Pinpoint the cell where the given text exists, returning its [x, y] midpoint coordinate. 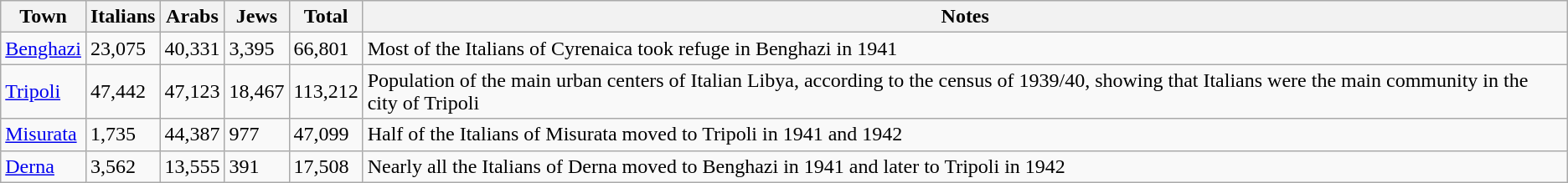
17,508 [326, 166]
977 [256, 135]
Tripoli [44, 92]
18,467 [256, 92]
44,387 [193, 135]
391 [256, 166]
66,801 [326, 48]
13,555 [193, 166]
Half of the Italians of Misurata moved to Tripoli in 1941 and 1942 [965, 135]
40,331 [193, 48]
3,562 [122, 166]
Italians [122, 17]
1,735 [122, 135]
Misurata [44, 135]
Most of the Italians of Cyrenaica took refuge in Benghazi in 1941 [965, 48]
Arabs [193, 17]
Town [44, 17]
Nearly all the Italians of Derna moved to Benghazi in 1941 and later to Tripoli in 1942 [965, 166]
23,075 [122, 48]
Derna [44, 166]
47,442 [122, 92]
3,395 [256, 48]
Benghazi [44, 48]
113,212 [326, 92]
Total [326, 17]
Jews [256, 17]
Notes [965, 17]
47,123 [193, 92]
47,099 [326, 135]
